Output the [X, Y] coordinate of the center of the cell containing the given text.  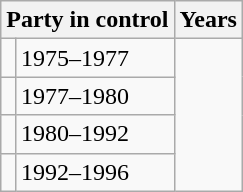
1992–1996 [94, 172]
1975–1977 [94, 58]
Years [208, 20]
1980–1992 [94, 134]
1977–1980 [94, 96]
Party in control [88, 20]
